Extract the [x, y] coordinate from the center of the cell holding the provided text.  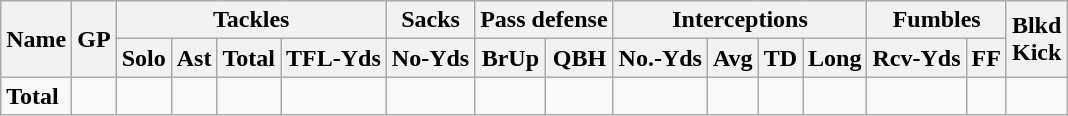
QBH [580, 58]
Solo [144, 58]
No.-Yds [660, 58]
Long [835, 58]
Sacks [430, 20]
Tackles [251, 20]
Name [36, 39]
GP [94, 39]
Interceptions [740, 20]
Avg [732, 58]
Rcv-Yds [916, 58]
FF [986, 58]
BlkdKick [1036, 39]
Fumbles [936, 20]
BrUp [510, 58]
Pass defense [544, 20]
Ast [194, 58]
TFL-Yds [334, 58]
TD [780, 58]
No-Yds [430, 58]
